Return (X, Y) of the center of cell containing provided text 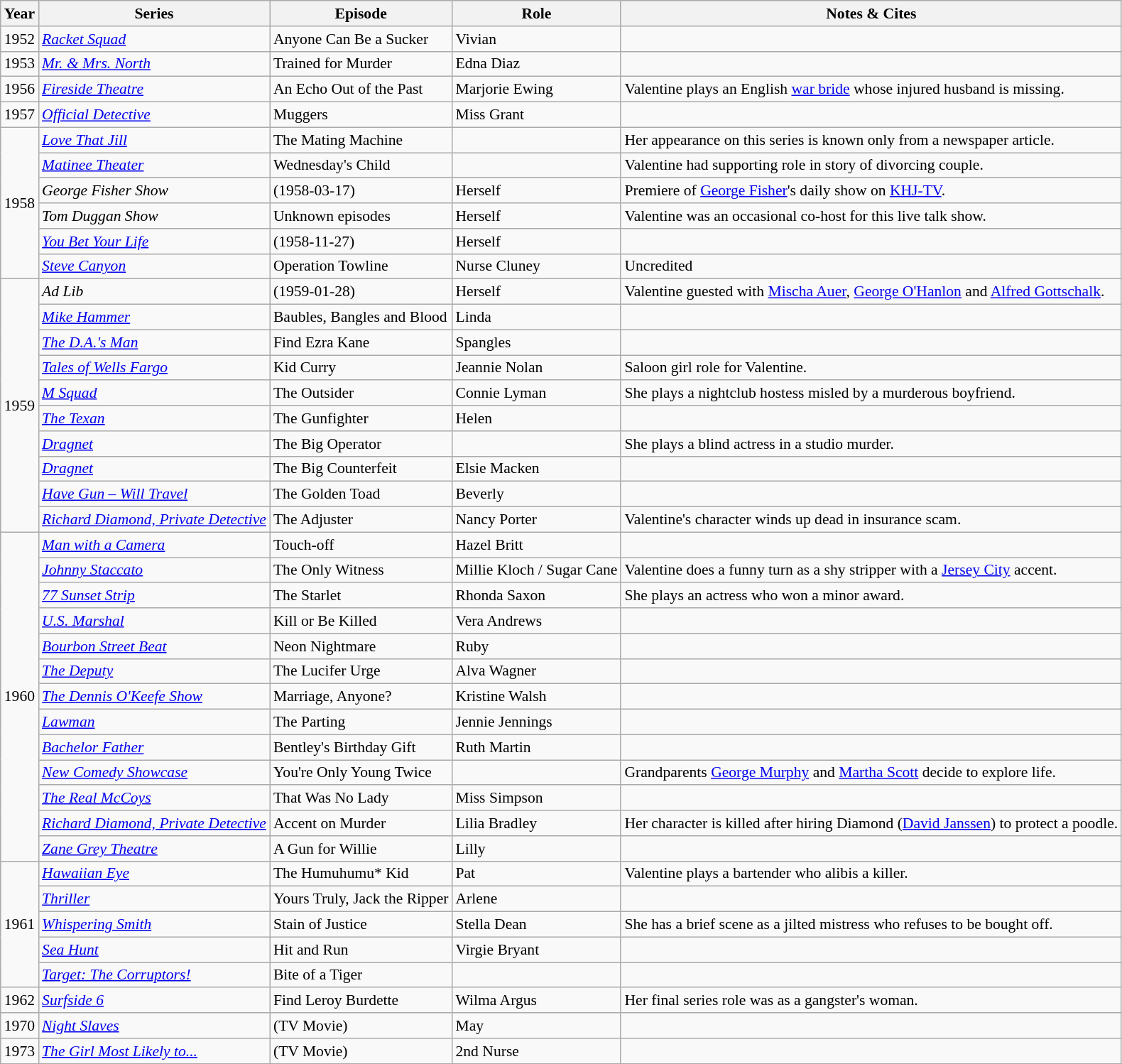
1953 (20, 64)
1970 (20, 1026)
The Humuhumu* Kid (361, 874)
Jennie Jennings (536, 722)
1956 (20, 89)
New Comedy Showcase (154, 773)
Have Gun – Will Travel (154, 494)
1957 (20, 115)
U.S. Marshal (154, 621)
Miss Simpson (536, 798)
Hawaiian Eye (154, 874)
Kill or Be Killed (361, 621)
Whispering Smith (154, 925)
Edna Diaz (536, 64)
Connie Lyman (536, 393)
Bachelor Father (154, 747)
Episode (361, 13)
Mike Hammer (154, 317)
Year (20, 13)
Valentine plays an English war bride whose injured husband is missing. (871, 89)
77 Sunset Strip (154, 596)
Series (154, 13)
The Real McCoys (154, 798)
Hit and Run (361, 950)
Vera Andrews (536, 621)
The Big Operator (361, 444)
Operation Towline (361, 266)
Anyone Can Be a Sucker (361, 39)
Valentine was an occasional co-host for this live talk show. (871, 216)
Target: The Corruptors! (154, 975)
She plays a nightclub hostess misled by a murderous boyfriend. (871, 393)
Her final series role was as a gangster's woman. (871, 1001)
Johnny Staccato (154, 570)
Surfside 6 (154, 1001)
The Outsider (361, 393)
Elsie Macken (536, 469)
Role (536, 13)
Man with a Camera (154, 545)
The Mating Machine (361, 140)
Thriller (154, 899)
Touch-off (361, 545)
Linda (536, 317)
George Fisher Show (154, 191)
Arlene (536, 899)
Vivian (536, 39)
Steve Canyon (154, 266)
Trained for Murder (361, 64)
Hazel Britt (536, 545)
The Golden Toad (361, 494)
Notes & Cites (871, 13)
Tom Duggan Show (154, 216)
The Lucifer Urge (361, 671)
Helen (536, 418)
Beverly (536, 494)
Zane Grey Theatre (154, 849)
Saloon girl role for Valentine. (871, 368)
Lilly (536, 849)
Matinee Theater (154, 165)
The Gunfighter (361, 418)
Muggers (361, 115)
Virgie Bryant (536, 950)
1958 (20, 203)
Jeannie Nolan (536, 368)
Lilia Bradley (536, 823)
Stain of Justice (361, 925)
Ruth Martin (536, 747)
Baubles, Bangles and Blood (361, 317)
Her character is killed after hiring Diamond (David Janssen) to protect a poodle. (871, 823)
Racket Squad (154, 39)
Wilma Argus (536, 1001)
Tales of Wells Fargo (154, 368)
Night Slaves (154, 1026)
The Dennis O'Keefe Show (154, 697)
Spangles (536, 342)
Grandparents George Murphy and Martha Scott decide to explore life. (871, 773)
Fireside Theatre (154, 89)
Stella Dean (536, 925)
A Gun for Willie (361, 849)
1973 (20, 1051)
Valentine plays a bartender who alibis a killer. (871, 874)
(1958-11-27) (361, 241)
Ad Lib (154, 292)
Neon Nightmare (361, 646)
Wednesday's Child (361, 165)
Bite of a Tiger (361, 975)
1952 (20, 39)
Valentine had supporting role in story of divorcing couple. (871, 165)
The Parting (361, 722)
An Echo Out of the Past (361, 89)
M Squad (154, 393)
May (536, 1026)
Bourbon Street Beat (154, 646)
2nd Nurse (536, 1051)
Yours Truly, Jack the Ripper (361, 899)
The Girl Most Likely to... (154, 1051)
Sea Hunt (154, 950)
Marjorie Ewing (536, 89)
That Was No Lady (361, 798)
You Bet Your Life (154, 241)
Lawman (154, 722)
Pat (536, 874)
1959 (20, 406)
Valentine does a funny turn as a shy stripper with a Jersey City accent. (871, 570)
You're Only Young Twice (361, 773)
1961 (20, 924)
Mr. & Mrs. North (154, 64)
She plays a blind actress in a studio murder. (871, 444)
The Deputy (154, 671)
The Texan (154, 418)
Premiere of George Fisher's daily show on KHJ-TV. (871, 191)
Rhonda Saxon (536, 596)
Millie Kloch / Sugar Cane (536, 570)
Alva Wagner (536, 671)
Miss Grant (536, 115)
Valentine guested with Mischa Auer, George O'Hanlon and Alfred Gottschalk. (871, 292)
Valentine's character winds up dead in insurance scam. (871, 520)
Find Ezra Kane (361, 342)
1960 (20, 696)
Nancy Porter (536, 520)
Ruby (536, 646)
The Big Counterfeit (361, 469)
(1958-03-17) (361, 191)
The D.A.'s Man (154, 342)
(1959-01-28) (361, 292)
Kid Curry (361, 368)
Marriage, Anyone? (361, 697)
Find Leroy Burdette (361, 1001)
Nurse Cluney (536, 266)
Uncredited (871, 266)
Official Detective (154, 115)
She plays an actress who won a minor award. (871, 596)
The Starlet (361, 596)
The Adjuster (361, 520)
Accent on Murder (361, 823)
Bentley's Birthday Gift (361, 747)
Her appearance on this series is known only from a newspaper article. (871, 140)
Kristine Walsh (536, 697)
The Only Witness (361, 570)
1962 (20, 1001)
Unknown episodes (361, 216)
She has a brief scene as a jilted mistress who refuses to be bought off. (871, 925)
Love That Jill (154, 140)
